Search for the cell housing the specified text and yield its (x, y) center coordinate. 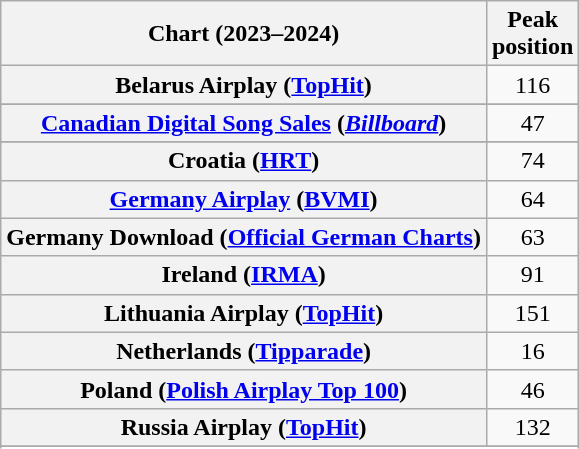
Germany Airplay (BVMI) (244, 199)
132 (532, 427)
Peakposition (532, 34)
151 (532, 313)
64 (532, 199)
47 (532, 123)
63 (532, 237)
Canadian Digital Song Sales (Billboard) (244, 123)
Germany Download (Official German Charts) (244, 237)
46 (532, 389)
116 (532, 85)
91 (532, 275)
Ireland (IRMA) (244, 275)
Croatia (HRT) (244, 161)
Belarus Airplay (TopHit) (244, 85)
Netherlands (Tipparade) (244, 351)
Russia Airplay (TopHit) (244, 427)
Chart (2023–2024) (244, 34)
Lithuania Airplay (TopHit) (244, 313)
Poland (Polish Airplay Top 100) (244, 389)
16 (532, 351)
74 (532, 161)
